Extract the [X, Y] coordinate from the center of the cell holding the provided text.  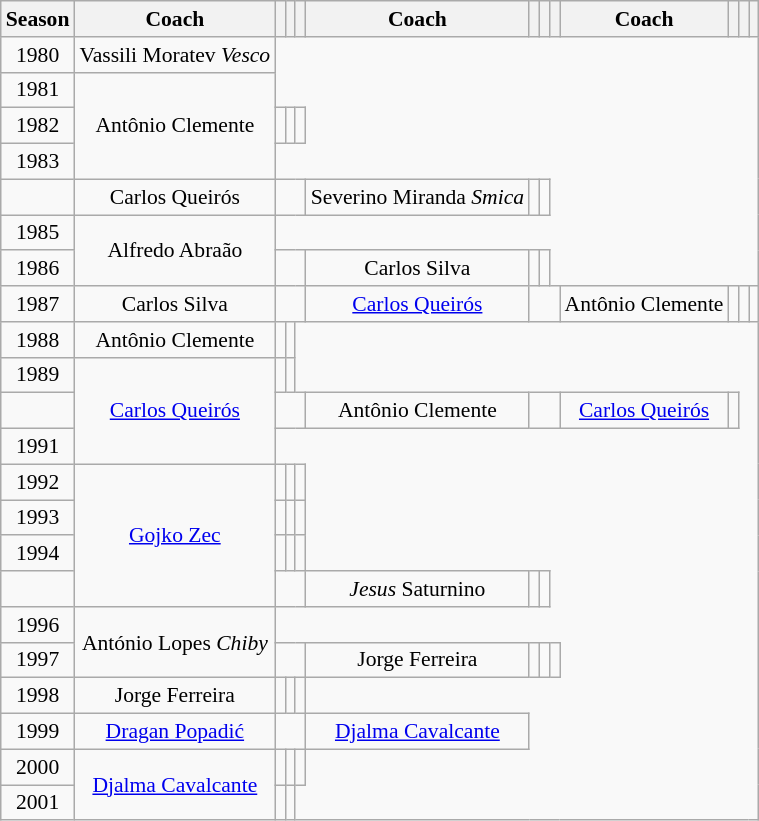
1992 [38, 482]
António Lopes Chiby [174, 642]
Jesus Saturnino [418, 589]
1997 [38, 660]
1998 [38, 696]
1999 [38, 732]
2001 [38, 803]
Vassili Moratev Vesco [174, 55]
1985 [38, 233]
1993 [38, 518]
2000 [38, 767]
1981 [38, 90]
1988 [38, 340]
1991 [38, 447]
Alfredo Abraão [174, 250]
1994 [38, 554]
1980 [38, 55]
Dragan Popadić [174, 732]
1986 [38, 269]
1982 [38, 126]
1983 [38, 162]
1996 [38, 625]
1989 [38, 375]
1987 [38, 304]
Severino Miranda Smica [418, 197]
Gojko Zec [174, 535]
Season [38, 19]
